Pinpoint the cell where the given text exists, returning its (x, y) midpoint coordinate. 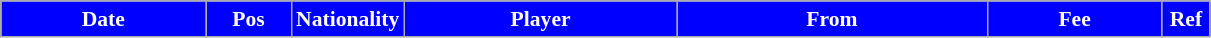
Nationality (348, 19)
Player (540, 19)
Pos (248, 19)
From (832, 19)
Ref (1186, 19)
Date (104, 19)
Fee (1074, 19)
